Pinpoint the cell where the given text exists, returning its [X, Y] midpoint coordinate. 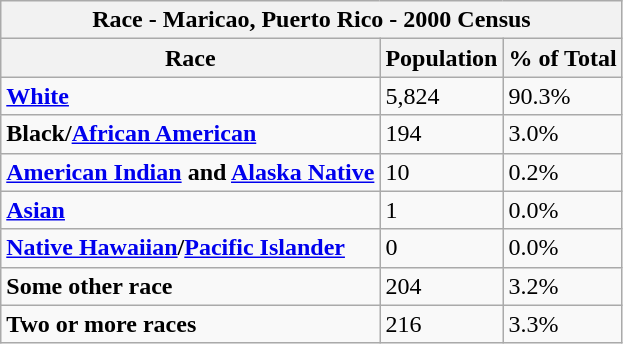
216 [442, 324]
Two or more races [190, 324]
Race [190, 58]
90.3% [562, 96]
American Indian and Alaska Native [190, 172]
3.3% [562, 324]
Asian [190, 210]
3.0% [562, 134]
1 [442, 210]
10 [442, 172]
% of Total [562, 58]
5,824 [442, 96]
Population [442, 58]
194 [442, 134]
3.2% [562, 286]
204 [442, 286]
White [190, 96]
0.2% [562, 172]
Native Hawaiian/Pacific Islander [190, 248]
0 [442, 248]
Black/African American [190, 134]
Race - Maricao, Puerto Rico - 2000 Census [312, 20]
Some other race [190, 286]
